Identify which cell holds the provided text, then report its [X, Y] central coordinate. 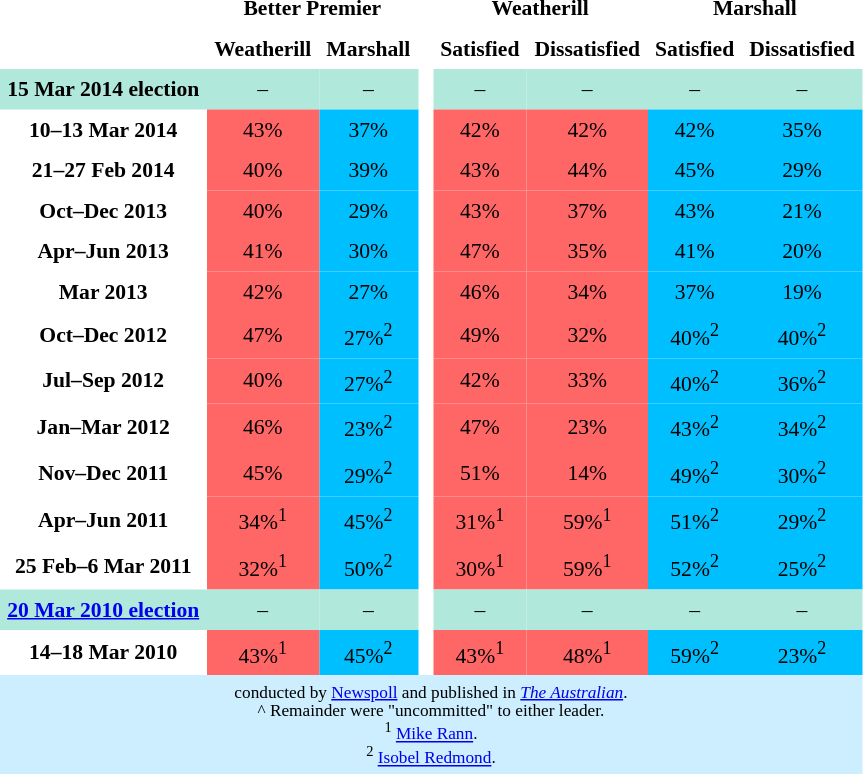
Apr–Jun 2013 [104, 251]
20% [802, 251]
Oct–Dec 2013 [104, 210]
27% [368, 291]
21–27 Feb 2014 [104, 170]
19% [802, 291]
14% [588, 473]
32%1 [263, 566]
34% [588, 291]
Jul–Sep 2012 [104, 381]
49% [480, 335]
31%1 [480, 519]
50%2 [368, 566]
Mar 2013 [104, 291]
Jan–Mar 2012 [104, 427]
59%2 [695, 652]
52%2 [695, 566]
30% [368, 251]
Nov–Dec 2011 [104, 473]
conducted by Newspoll and published in The Australian.^ Remainder were "uncommitted" to either leader.1 Mike Rann.2 Isobel Redmond. [432, 724]
30%2 [802, 473]
15 Mar 2014 election [104, 89]
23% [588, 427]
25 Feb–6 Mar 2011 [104, 566]
39% [368, 170]
25%2 [802, 566]
51% [480, 473]
43%2 [695, 427]
44% [588, 170]
Marshall [368, 48]
36%2 [802, 381]
Apr–Jun 2011 [104, 519]
20 Mar 2010 election [104, 609]
Weatherill [263, 48]
10–13 Mar 2014 [104, 129]
14–18 Mar 2010 [104, 652]
30%1 [480, 566]
51%2 [695, 519]
33% [588, 381]
Oct–Dec 2012 [104, 335]
21% [802, 210]
49%2 [695, 473]
34%1 [263, 519]
34%2 [802, 427]
48%1 [588, 652]
32% [588, 335]
